Locate the cell with the specified text and output its [X, Y] center coordinate. 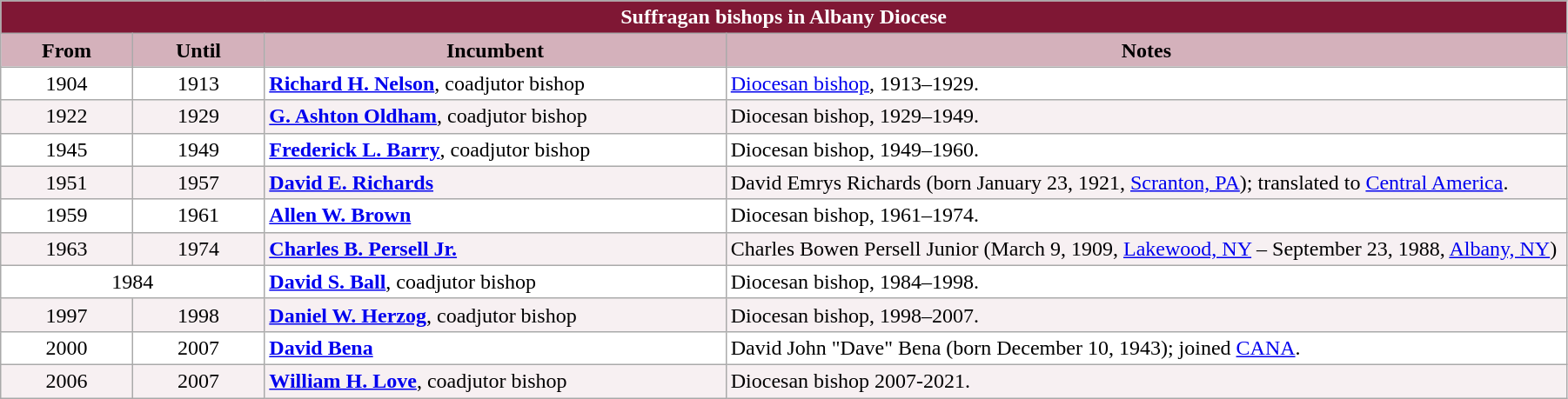
1974 [198, 249]
Charles B. Persell Jr. [495, 249]
1904 [67, 83]
Richard H. Nelson, coadjutor bishop [495, 83]
1998 [198, 315]
David S. Ball, coadjutor bishop [495, 282]
1949 [198, 150]
Diocesan bishop, 1998–2007. [1146, 315]
1945 [67, 150]
1961 [198, 216]
Notes [1146, 50]
1913 [198, 83]
William H. Love, coadjutor bishop [495, 381]
Until [198, 50]
Charles Bowen Persell Junior (March 9, 1909, Lakewood, NY – September 23, 1988, Albany, NY) [1146, 249]
2000 [67, 348]
Diocesan bishop, 1913–1929. [1146, 83]
Incumbent [495, 50]
Diocesan bishop, 1984–1998. [1146, 282]
David E. Richards [495, 183]
David Bena [495, 348]
Suffragan bishops in Albany Diocese [784, 17]
Diocesan bishop, 1949–1960. [1146, 150]
David Emrys Richards (born January 23, 1921, Scranton, PA); translated to Central America. [1146, 183]
Diocesan bishop, 1929–1949. [1146, 116]
G. Ashton Oldham, coadjutor bishop [495, 116]
David John "Dave" Bena (born December 10, 1943); joined CANA. [1146, 348]
Diocesan bishop 2007-2021. [1146, 381]
1963 [67, 249]
1957 [198, 183]
Allen W. Brown [495, 216]
Daniel W. Herzog, coadjutor bishop [495, 315]
1922 [67, 116]
2006 [67, 381]
1984 [132, 282]
Diocesan bishop, 1961–1974. [1146, 216]
1951 [67, 183]
From [67, 50]
Frederick L. Barry, coadjutor bishop [495, 150]
1997 [67, 315]
1929 [198, 116]
1959 [67, 216]
